Provide the (x, y) coordinate of the cell's center where the given text is located.  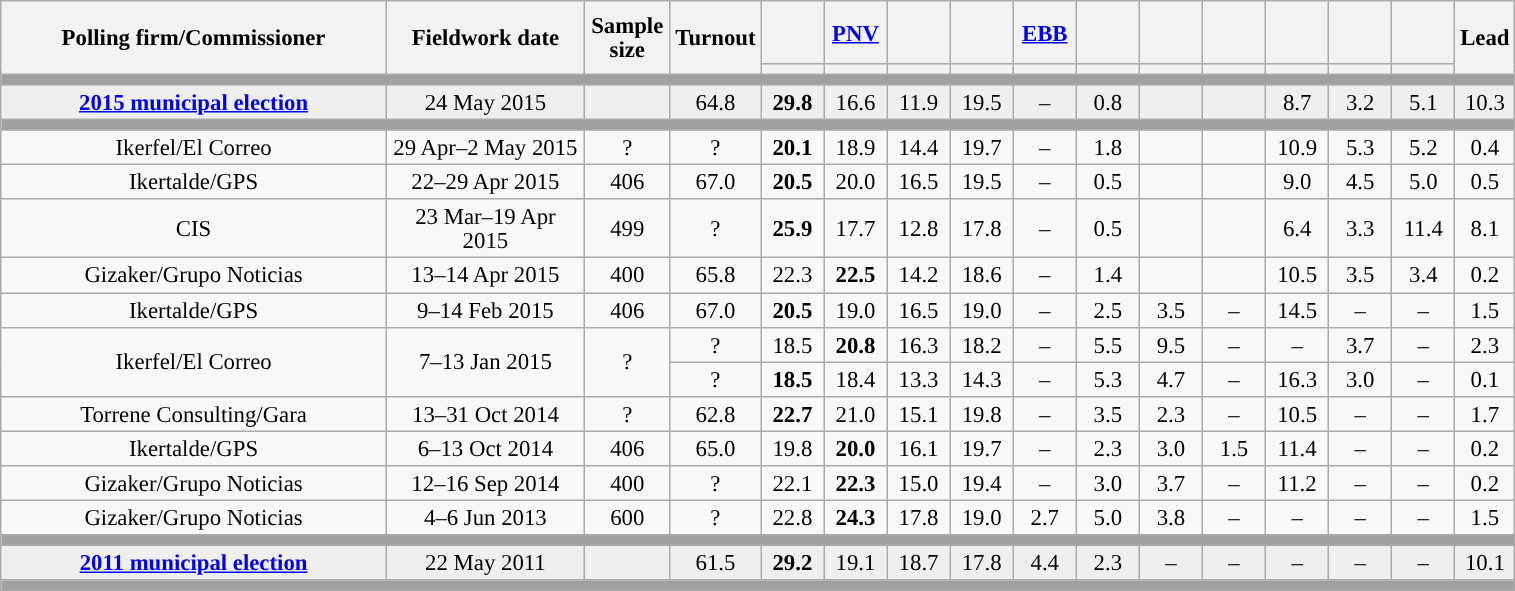
18.7 (918, 562)
0.4 (1485, 148)
20.8 (856, 344)
65.0 (716, 448)
5.1 (1424, 102)
2015 municipal election (194, 102)
600 (627, 518)
22 May 2011 (485, 562)
2.5 (1108, 310)
15.0 (918, 484)
29.8 (792, 102)
6–13 Oct 2014 (485, 448)
7–13 Jan 2015 (485, 362)
3.8 (1170, 518)
22–29 Apr 2015 (485, 182)
Polling firm/Commissioner (194, 38)
10.9 (1298, 148)
0.8 (1108, 102)
17.7 (856, 230)
21.0 (856, 414)
499 (627, 230)
3.3 (1360, 230)
29 Apr–2 May 2015 (485, 148)
CIS (194, 230)
23 Mar–19 Apr 2015 (485, 230)
14.2 (918, 276)
19.4 (982, 484)
3.2 (1360, 102)
9–14 Feb 2015 (485, 310)
62.8 (716, 414)
1.8 (1108, 148)
14.3 (982, 380)
25.9 (792, 230)
EBB (1044, 32)
24 May 2015 (485, 102)
4.5 (1360, 182)
8.1 (1485, 230)
14.5 (1298, 310)
Turnout (716, 38)
1.4 (1108, 276)
22.8 (792, 518)
65.8 (716, 276)
16.1 (918, 448)
22.1 (792, 484)
4–6 Jun 2013 (485, 518)
2.7 (1044, 518)
13.3 (918, 380)
4.4 (1044, 562)
9.0 (1298, 182)
PNV (856, 32)
Lead (1485, 38)
22.7 (792, 414)
15.1 (918, 414)
5.5 (1108, 344)
10.1 (1485, 562)
13–14 Apr 2015 (485, 276)
0.1 (1485, 380)
Torrene Consulting/Gara (194, 414)
61.5 (716, 562)
11.2 (1298, 484)
22.5 (856, 276)
Fieldwork date (485, 38)
64.8 (716, 102)
5.2 (1424, 148)
9.5 (1170, 344)
11.9 (918, 102)
4.7 (1170, 380)
18.6 (982, 276)
12.8 (918, 230)
18.4 (856, 380)
18.9 (856, 148)
14.4 (918, 148)
1.7 (1485, 414)
2011 municipal election (194, 562)
24.3 (856, 518)
13–31 Oct 2014 (485, 414)
3.4 (1424, 276)
19.1 (856, 562)
8.7 (1298, 102)
16.6 (856, 102)
29.2 (792, 562)
Sample size (627, 38)
10.3 (1485, 102)
18.2 (982, 344)
12–16 Sep 2014 (485, 484)
6.4 (1298, 230)
20.1 (792, 148)
